From the cell containing the given text, extract its center point as (X, Y) coordinate. 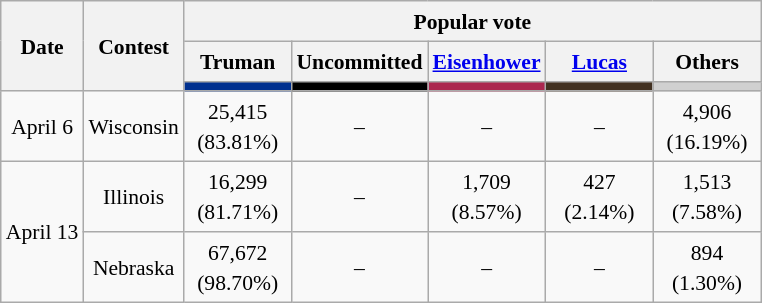
894 (1.30%) (707, 267)
Popular vote (472, 21)
Contest (133, 46)
Truman (238, 61)
April 13 (42, 232)
Wisconsin (133, 127)
427 (2.14%) (600, 197)
1,513 (7.58%) (707, 197)
Illinois (133, 197)
25,415 (83.81%) (238, 127)
67,672 (98.70%) (238, 267)
April 6 (42, 127)
1,709 (8.57%) (487, 197)
16,299 (81.71%) (238, 197)
4,906 (16.19%) (707, 127)
Nebraska (133, 267)
Date (42, 46)
Lucas (600, 61)
Others (707, 61)
Eisenhower (487, 61)
Uncommitted (359, 61)
